Detect which cell encompasses the target text, then output its (X, Y) center coordinate. 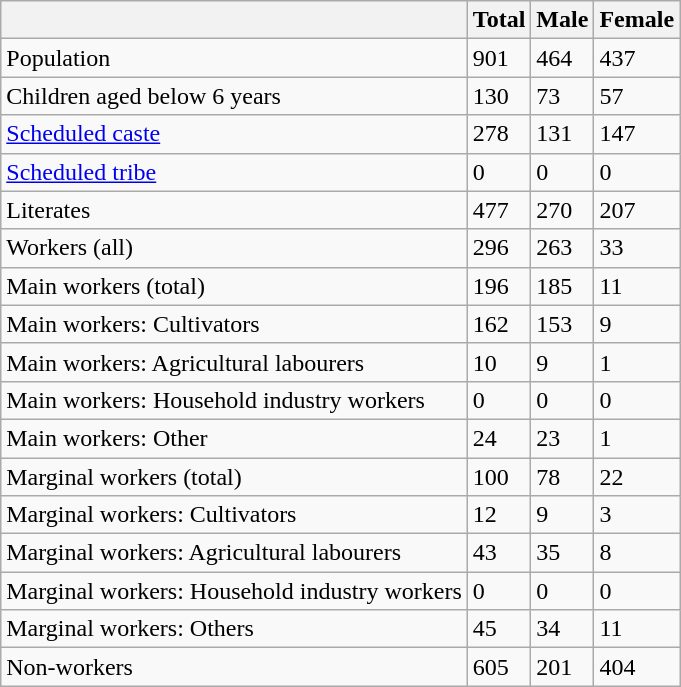
Marginal workers (total) (234, 477)
Population (234, 58)
901 (499, 58)
Literates (234, 210)
Main workers: Household industry workers (234, 400)
100 (499, 477)
8 (637, 553)
Marginal workers: Agricultural labourers (234, 553)
10 (499, 362)
Main workers: Other (234, 438)
45 (499, 629)
278 (499, 134)
73 (562, 96)
162 (499, 324)
Female (637, 20)
3 (637, 515)
Marginal workers: Others (234, 629)
263 (562, 248)
464 (562, 58)
130 (499, 96)
Main workers: Cultivators (234, 324)
Children aged below 6 years (234, 96)
185 (562, 286)
270 (562, 210)
Scheduled tribe (234, 172)
34 (562, 629)
Main workers: Agricultural labourers (234, 362)
131 (562, 134)
Main workers (total) (234, 286)
296 (499, 248)
24 (499, 438)
35 (562, 553)
477 (499, 210)
Non-workers (234, 667)
Total (499, 20)
207 (637, 210)
605 (499, 667)
147 (637, 134)
153 (562, 324)
Male (562, 20)
437 (637, 58)
Marginal workers: Cultivators (234, 515)
196 (499, 286)
78 (562, 477)
Scheduled caste (234, 134)
Marginal workers: Household industry workers (234, 591)
Workers (all) (234, 248)
57 (637, 96)
23 (562, 438)
33 (637, 248)
22 (637, 477)
12 (499, 515)
43 (499, 553)
404 (637, 667)
201 (562, 667)
